Detect which cell encompasses the target text, then output its (X, Y) center coordinate. 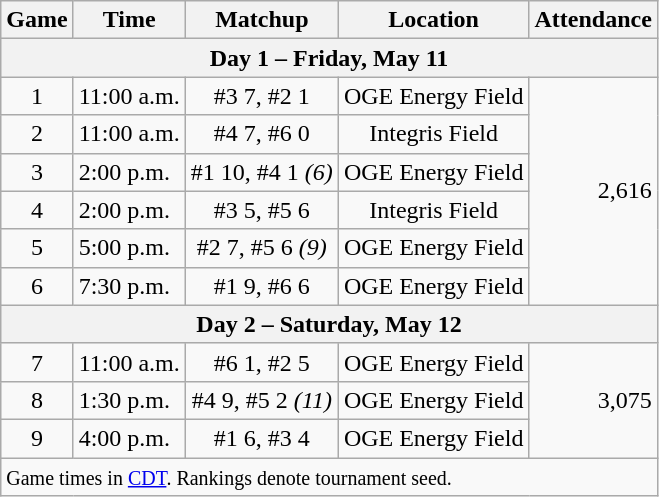
Game (37, 20)
#4 9, #5 2 (11) (262, 400)
Attendance (593, 20)
#3 5, #5 6 (262, 210)
7 (37, 362)
9 (37, 438)
5 (37, 248)
3,075 (593, 400)
6 (37, 286)
#6 1, #2 5 (262, 362)
Time (129, 20)
2 (37, 134)
#2 7, #5 6 (9) (262, 248)
4 (37, 210)
#1 6, #3 4 (262, 438)
5:00 p.m. (129, 248)
Matchup (262, 20)
Day 1 – Friday, May 11 (330, 58)
Game times in CDT. Rankings denote tournament seed. (330, 477)
7:30 p.m. (129, 286)
2,616 (593, 191)
Day 2 – Saturday, May 12 (330, 324)
#3 7, #2 1 (262, 96)
Location (434, 20)
8 (37, 400)
#1 9, #6 6 (262, 286)
4:00 p.m. (129, 438)
1:30 p.m. (129, 400)
#1 10, #4 1 (6) (262, 172)
#4 7, #6 0 (262, 134)
1 (37, 96)
3 (37, 172)
